From the cell containing the given text, extract its center point as [x, y] coordinate. 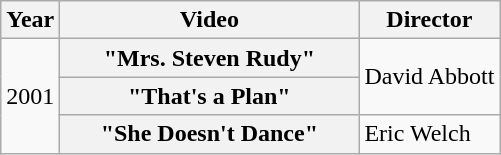
Video [210, 20]
Year [30, 20]
"That's a Plan" [210, 96]
"She Doesn't Dance" [210, 134]
"Mrs. Steven Rudy" [210, 58]
2001 [30, 96]
Director [430, 20]
David Abbott [430, 77]
Eric Welch [430, 134]
